Locate the cell with the specified text and output its (x, y) center coordinate. 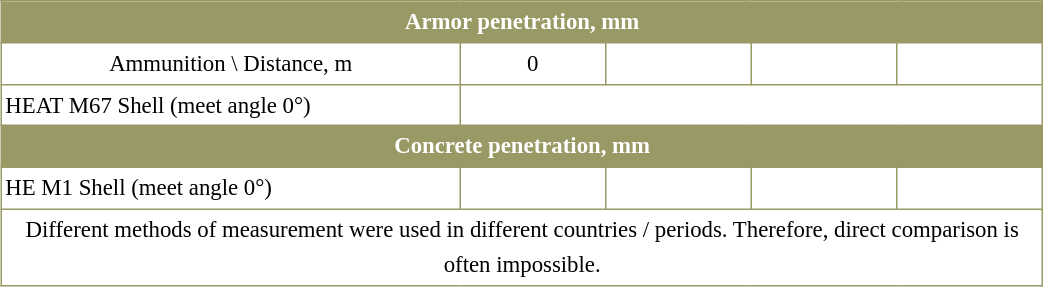
Armor penetration, mm (522, 22)
0 (533, 63)
Concrete penetration, mm (522, 147)
HE M1 Shell (meet angle 0°) (231, 189)
Ammunition \ Distance, m (231, 63)
HEAT M67 Shell (meet angle 0°) (231, 105)
Different methods of measurement were used in different countries / periods. Therefore, direct comparison is often impossible. (522, 247)
